Pinpoint the cell where the given text exists, returning its [X, Y] midpoint coordinate. 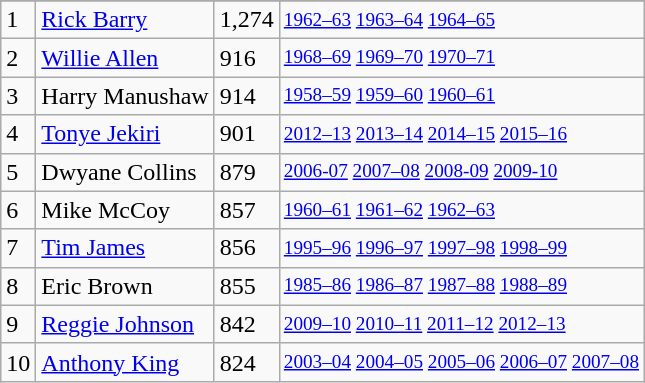
2006-07 2007–08 2008-09 2009-10 [461, 172]
6 [18, 210]
1958–59 1959–60 1960–61 [461, 96]
1995–96 1996–97 1997–98 1998–99 [461, 248]
855 [246, 286]
Rick Barry [125, 20]
10 [18, 362]
7 [18, 248]
Reggie Johnson [125, 324]
8 [18, 286]
916 [246, 58]
Tonye Jekiri [125, 134]
1962–63 1963–64 1964–65 [461, 20]
914 [246, 96]
856 [246, 248]
Eric Brown [125, 286]
Anthony King [125, 362]
1,274 [246, 20]
5 [18, 172]
Willie Allen [125, 58]
Mike McCoy [125, 210]
1985–86 1986–87 1987–88 1988–89 [461, 286]
857 [246, 210]
1968–69 1969–70 1970–71 [461, 58]
1 [18, 20]
4 [18, 134]
2003–04 2004–05 2005–06 2006–07 2007–08 [461, 362]
3 [18, 96]
Tim James [125, 248]
901 [246, 134]
Dwyane Collins [125, 172]
879 [246, 172]
2012–13 2013–14 2014–15 2015–16 [461, 134]
9 [18, 324]
824 [246, 362]
1960–61 1961–62 1962–63 [461, 210]
Harry Manushaw [125, 96]
842 [246, 324]
2 [18, 58]
2009–10 2010–11 2011–12 2012–13 [461, 324]
